Output the (X, Y) coordinate of the center of the cell containing the given text.  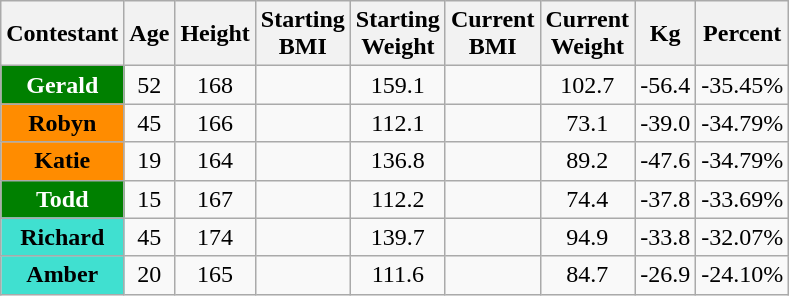
-37.8 (666, 199)
-33.69% (742, 199)
15 (150, 199)
102.7 (588, 85)
19 (150, 161)
164 (215, 161)
168 (215, 85)
Kg (666, 34)
166 (215, 123)
-32.07% (742, 237)
94.9 (588, 237)
Height (215, 34)
Amber (62, 275)
Percent (742, 34)
Richard (62, 237)
-33.8 (666, 237)
Robyn (62, 123)
Gerald (62, 85)
112.2 (398, 199)
112.1 (398, 123)
-24.10% (742, 275)
CurrentWeight (588, 34)
111.6 (398, 275)
Starting BMI (302, 34)
139.7 (398, 237)
Todd (62, 199)
Starting Weight (398, 34)
Age (150, 34)
-56.4 (666, 85)
89.2 (588, 161)
52 (150, 85)
136.8 (398, 161)
167 (215, 199)
-47.6 (666, 161)
74.4 (588, 199)
159.1 (398, 85)
Contestant (62, 34)
73.1 (588, 123)
Katie (62, 161)
-26.9 (666, 275)
174 (215, 237)
20 (150, 275)
165 (215, 275)
84.7 (588, 275)
CurrentBMI (492, 34)
-39.0 (666, 123)
-35.45% (742, 85)
